Extract the (X, Y) coordinate from the center of the cell holding the provided text.  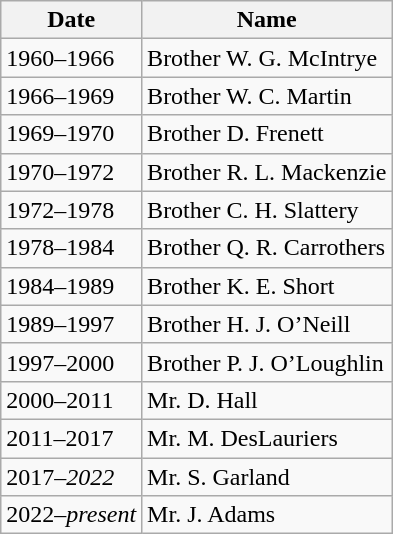
1997–2000 (72, 362)
2000–2011 (72, 400)
2022–present (72, 515)
Brother Q. R. Carrothers (267, 248)
2017–2022 (72, 477)
Brother W. C. Martin (267, 96)
2011–2017 (72, 438)
Brother D. Frenett (267, 134)
Brother P. J. O’Loughlin (267, 362)
Mr. D. Hall (267, 400)
1984–1989 (72, 286)
1978–1984 (72, 248)
Brother W. G. McIntrye (267, 58)
Mr. S. Garland (267, 477)
1960–1966 (72, 58)
1966–1969 (72, 96)
Brother H. J. O’Neill (267, 324)
1972–1978 (72, 210)
Mr. J. Adams (267, 515)
1969–1970 (72, 134)
1989–1997 (72, 324)
Name (267, 20)
Brother C. H. Slattery (267, 210)
Date (72, 20)
1970–1972 (72, 172)
Mr. M. DesLauriers (267, 438)
Brother K. E. Short (267, 286)
Brother R. L. Mackenzie (267, 172)
